Return the [x, y] coordinate for the center point of the cell that contains the specified text.  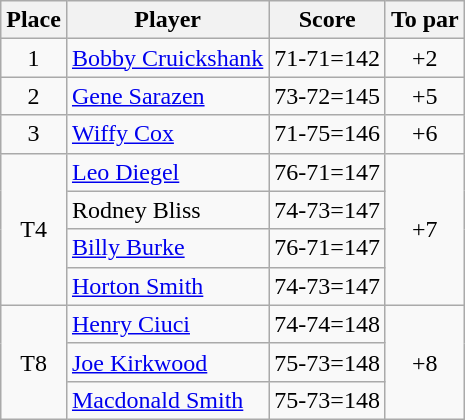
Gene Sarazen [167, 96]
Place [34, 20]
Score [328, 20]
Leo Diegel [167, 172]
T4 [34, 229]
74-74=148 [328, 324]
71-71=142 [328, 58]
+7 [424, 229]
3 [34, 134]
+8 [424, 362]
To par [424, 20]
Henry Ciuci [167, 324]
Player [167, 20]
+6 [424, 134]
73-72=145 [328, 96]
Bobby Cruickshank [167, 58]
2 [34, 96]
1 [34, 58]
+5 [424, 96]
Macdonald Smith [167, 400]
T8 [34, 362]
Horton Smith [167, 286]
+2 [424, 58]
Joe Kirkwood [167, 362]
Rodney Bliss [167, 210]
Wiffy Cox [167, 134]
Billy Burke [167, 248]
71-75=146 [328, 134]
